Search for the cell housing the specified text and yield its (X, Y) center coordinate. 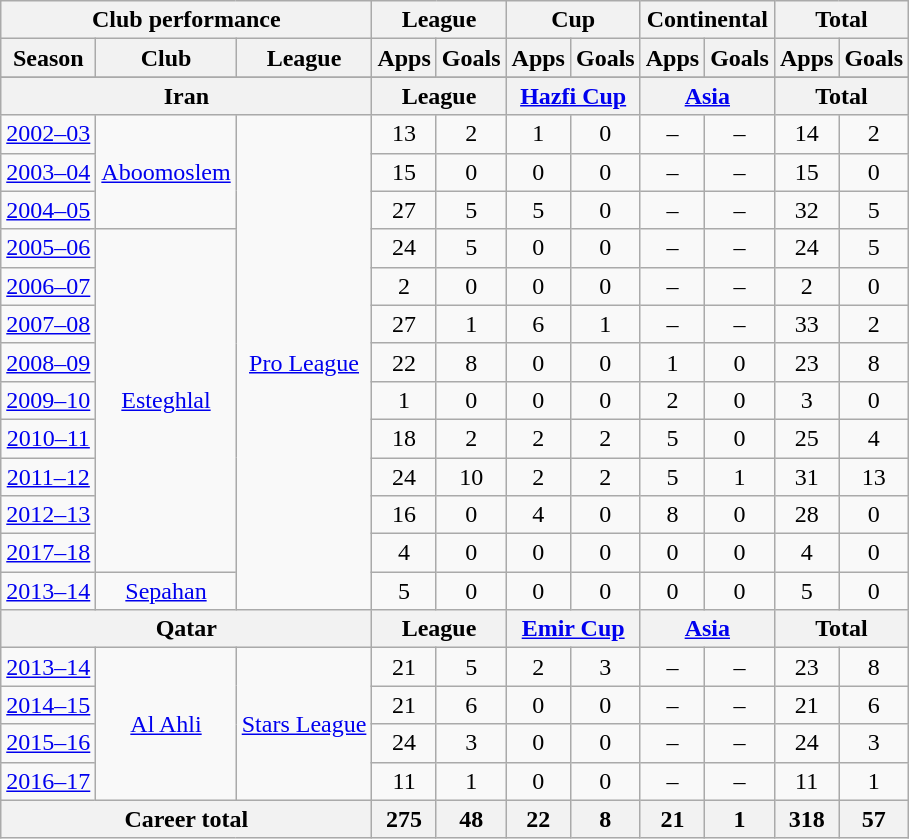
Cup (573, 20)
2007–08 (48, 324)
2005–06 (48, 248)
Continental (707, 20)
Sepahan (166, 591)
31 (806, 477)
28 (806, 515)
2008–09 (48, 362)
2012–13 (48, 515)
318 (806, 819)
2015–16 (48, 743)
2011–12 (48, 477)
Pro League (304, 362)
Stars League (304, 724)
Aboomoslem (166, 172)
14 (806, 134)
Hazfi Cup (573, 96)
57 (874, 819)
2017–18 (48, 553)
10 (471, 477)
2006–07 (48, 286)
32 (806, 210)
2014–15 (48, 705)
Career total (186, 819)
Esteghlal (166, 400)
Al Ahli (166, 724)
275 (404, 819)
Qatar (186, 629)
2009–10 (48, 400)
2016–17 (48, 781)
Emir Cup (573, 629)
Iran (186, 96)
2002–03 (48, 134)
16 (404, 515)
25 (806, 438)
18 (404, 438)
33 (806, 324)
Club performance (186, 20)
Season (48, 58)
2004–05 (48, 210)
2010–11 (48, 438)
2003–04 (48, 172)
Club (166, 58)
48 (471, 819)
